For the text-containing cell, return its midpoint in (x, y) coordinate format. 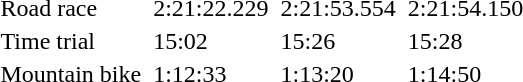
15:26 (338, 41)
15:02 (211, 41)
